Extract the (X, Y) coordinate from the center of the cell holding the provided text.  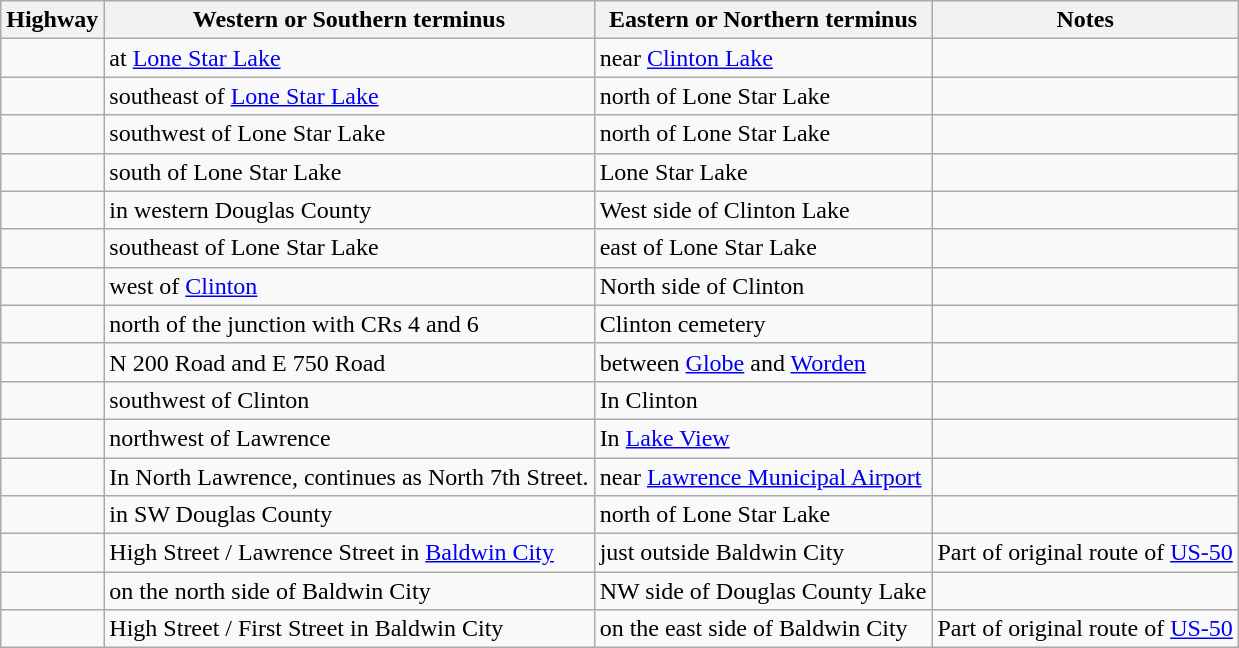
southwest of Lone Star Lake (349, 134)
High Street / Lawrence Street in Baldwin City (349, 553)
North side of Clinton (763, 286)
in western Douglas County (349, 210)
south of Lone Star Lake (349, 172)
east of Lone Star Lake (763, 248)
NW side of Douglas County Lake (763, 591)
In North Lawrence, continues as North 7th Street. (349, 477)
In Clinton (763, 400)
Western or Southern terminus (349, 20)
Highway (52, 20)
Lone Star Lake (763, 172)
in SW Douglas County (349, 515)
just outside Baldwin City (763, 553)
on the east side of Baldwin City (763, 629)
between Globe and Worden (763, 362)
west of Clinton (349, 286)
High Street / First Street in Baldwin City (349, 629)
on the north side of Baldwin City (349, 591)
at Lone Star Lake (349, 58)
northwest of Lawrence (349, 438)
north of the junction with CRs 4 and 6 (349, 324)
Notes (1085, 20)
near Clinton Lake (763, 58)
southwest of Clinton (349, 400)
N 200 Road and E 750 Road (349, 362)
near Lawrence Municipal Airport (763, 477)
Clinton cemetery (763, 324)
West side of Clinton Lake (763, 210)
In Lake View (763, 438)
Eastern or Northern terminus (763, 20)
